Return (X, Y) of the center of cell containing provided text 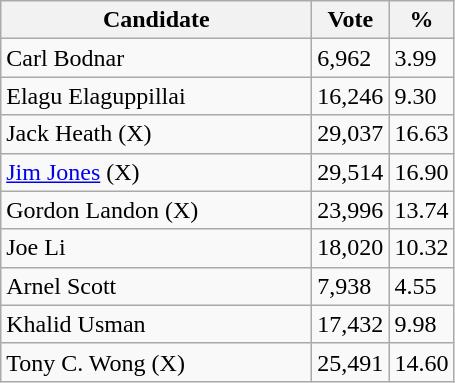
Elagu Elaguppillai (156, 96)
Vote (350, 20)
4.55 (422, 286)
3.99 (422, 58)
17,432 (350, 324)
16.90 (422, 172)
14.60 (422, 362)
Gordon Landon (X) (156, 210)
Tony C. Wong (X) (156, 362)
13.74 (422, 210)
Joe Li (156, 248)
29,037 (350, 134)
% (422, 20)
Khalid Usman (156, 324)
16,246 (350, 96)
10.32 (422, 248)
Candidate (156, 20)
29,514 (350, 172)
6,962 (350, 58)
9.98 (422, 324)
23,996 (350, 210)
18,020 (350, 248)
Jack Heath (X) (156, 134)
9.30 (422, 96)
7,938 (350, 286)
16.63 (422, 134)
Arnel Scott (156, 286)
25,491 (350, 362)
Jim Jones (X) (156, 172)
Carl Bodnar (156, 58)
